Extract the (X, Y) coordinate from the center of the cell holding the provided text.  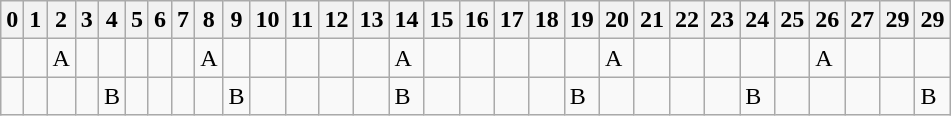
5 (136, 20)
9 (236, 20)
20 (616, 20)
22 (688, 20)
3 (86, 20)
2 (61, 20)
13 (372, 20)
11 (302, 20)
23 (722, 20)
17 (512, 20)
12 (336, 20)
15 (442, 20)
26 (828, 20)
10 (268, 20)
6 (160, 20)
27 (862, 20)
1 (36, 20)
0 (12, 20)
24 (758, 20)
19 (582, 20)
7 (184, 20)
25 (792, 20)
8 (209, 20)
21 (652, 20)
4 (112, 20)
14 (406, 20)
16 (476, 20)
18 (546, 20)
